Pinpoint the cell where the given text exists, returning its (x, y) midpoint coordinate. 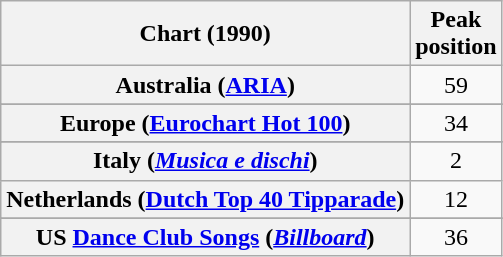
Italy (Musica e dischi) (206, 161)
US Dance Club Songs (Billboard) (206, 237)
Peakposition (456, 34)
Europe (Eurochart Hot 100) (206, 123)
59 (456, 85)
12 (456, 199)
36 (456, 237)
Netherlands (Dutch Top 40 Tipparade) (206, 199)
2 (456, 161)
Australia (ARIA) (206, 85)
34 (456, 123)
Chart (1990) (206, 34)
